Capture the cell that displays the provided text and extract its [X, Y] central coordinate. 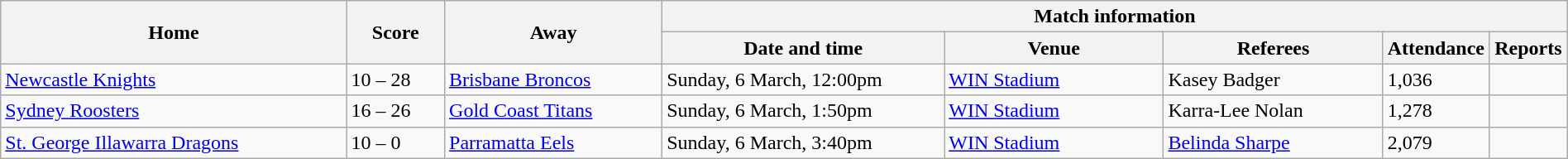
Sydney Roosters [174, 111]
Score [395, 32]
1,278 [1436, 111]
Sunday, 6 March, 1:50pm [804, 111]
St. George Illawarra Dragons [174, 142]
Kasey Badger [1274, 79]
Referees [1274, 48]
Away [554, 32]
Date and time [804, 48]
Sunday, 6 March, 3:40pm [804, 142]
Sunday, 6 March, 12:00pm [804, 79]
10 – 28 [395, 79]
10 – 0 [395, 142]
Venue [1054, 48]
Attendance [1436, 48]
Belinda Sharpe [1274, 142]
Parramatta Eels [554, 142]
2,079 [1436, 142]
Match information [1115, 17]
1,036 [1436, 79]
Karra-Lee Nolan [1274, 111]
Home [174, 32]
16 – 26 [395, 111]
Brisbane Broncos [554, 79]
Reports [1528, 48]
Gold Coast Titans [554, 111]
Newcastle Knights [174, 79]
